Locate the cell with the specified text and output its (X, Y) center coordinate. 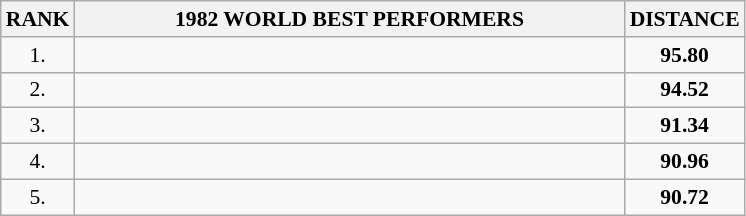
DISTANCE (685, 19)
91.34 (685, 126)
RANK (38, 19)
1. (38, 55)
5. (38, 197)
2. (38, 90)
4. (38, 162)
3. (38, 126)
90.72 (685, 197)
94.52 (685, 90)
95.80 (685, 55)
90.96 (685, 162)
1982 WORLD BEST PERFORMERS (349, 19)
